Locate the cell with the specified text and output its (x, y) center coordinate. 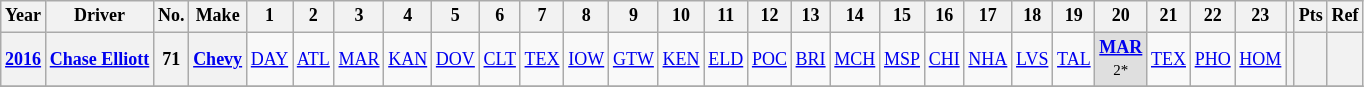
ELD (726, 59)
12 (770, 16)
CHI (944, 59)
Make (218, 16)
MAR (359, 59)
22 (1212, 16)
5 (456, 16)
23 (1260, 16)
KEN (681, 59)
MSP (902, 59)
Driver (99, 16)
20 (1121, 16)
19 (1074, 16)
Year (24, 16)
11 (726, 16)
TAL (1074, 59)
POC (770, 59)
2016 (24, 59)
71 (172, 59)
LVS (1032, 59)
DOV (456, 59)
MAR2* (1121, 59)
7 (542, 16)
2 (313, 16)
ATL (313, 59)
NHA (988, 59)
KAN (408, 59)
MCH (855, 59)
3 (359, 16)
GTW (634, 59)
17 (988, 16)
14 (855, 16)
No. (172, 16)
6 (500, 16)
15 (902, 16)
HOM (1260, 59)
Chase Elliott (99, 59)
4 (408, 16)
IOW (586, 59)
Chevy (218, 59)
BRI (810, 59)
CLT (500, 59)
10 (681, 16)
Pts (1310, 16)
18 (1032, 16)
DAY (269, 59)
PHO (1212, 59)
16 (944, 16)
8 (586, 16)
13 (810, 16)
9 (634, 16)
Ref (1345, 16)
1 (269, 16)
21 (1169, 16)
